Identify which cell holds the provided text, then report its (X, Y) central coordinate. 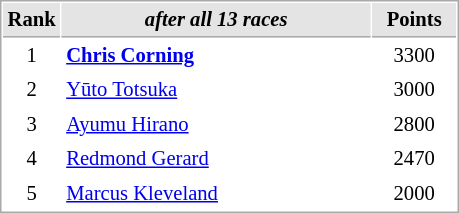
4 (32, 158)
3000 (414, 90)
Yūto Totsuka (216, 90)
3300 (414, 56)
3 (32, 124)
1 (32, 56)
5 (32, 194)
Points (414, 20)
Rank (32, 20)
2 (32, 90)
Marcus Kleveland (216, 194)
Chris Corning (216, 56)
Redmond Gerard (216, 158)
Ayumu Hirano (216, 124)
2800 (414, 124)
after all 13 races (216, 20)
2000 (414, 194)
2470 (414, 158)
